From the cell containing the given text, extract its center point as [x, y] coordinate. 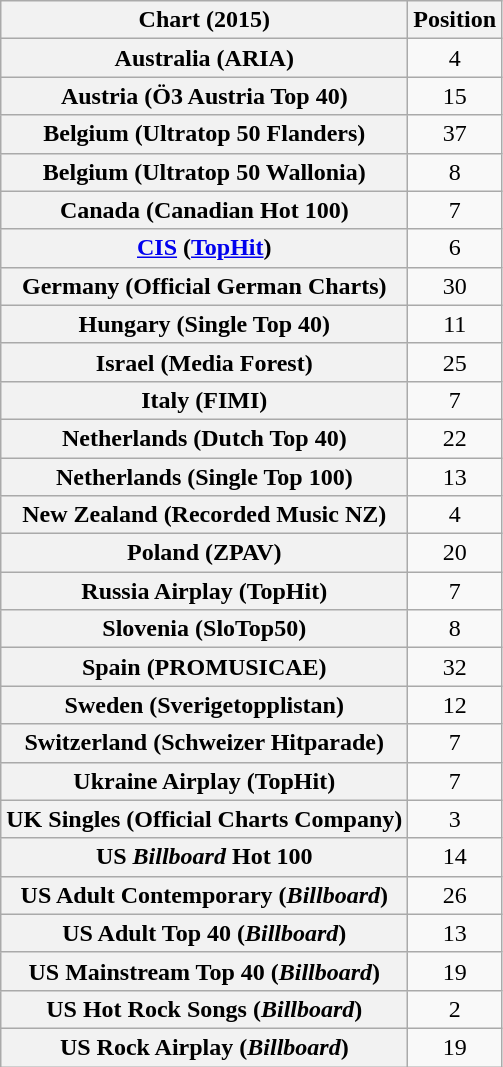
26 [455, 895]
US Rock Airplay (Billboard) [204, 1047]
37 [455, 134]
2 [455, 1009]
Russia Airplay (TopHit) [204, 591]
3 [455, 819]
Netherlands (Single Top 100) [204, 477]
Sweden (Sverigetopplistan) [204, 705]
CIS (TopHit) [204, 248]
US Billboard Hot 100 [204, 857]
Austria (Ö3 Austria Top 40) [204, 96]
Spain (PROMUSICAE) [204, 667]
Poland (ZPAV) [204, 553]
6 [455, 248]
25 [455, 362]
11 [455, 324]
Germany (Official German Charts) [204, 286]
32 [455, 667]
Switzerland (Schweizer Hitparade) [204, 743]
Belgium (Ultratop 50 Wallonia) [204, 172]
30 [455, 286]
Position [455, 20]
Australia (ARIA) [204, 58]
US Hot Rock Songs (Billboard) [204, 1009]
Slovenia (SloTop50) [204, 629]
12 [455, 705]
Ukraine Airplay (TopHit) [204, 781]
Canada (Canadian Hot 100) [204, 210]
Netherlands (Dutch Top 40) [204, 438]
UK Singles (Official Charts Company) [204, 819]
Chart (2015) [204, 20]
US Adult Contemporary (Billboard) [204, 895]
14 [455, 857]
US Adult Top 40 (Billboard) [204, 933]
Belgium (Ultratop 50 Flanders) [204, 134]
New Zealand (Recorded Music NZ) [204, 515]
22 [455, 438]
US Mainstream Top 40 (Billboard) [204, 971]
20 [455, 553]
Israel (Media Forest) [204, 362]
15 [455, 96]
Hungary (Single Top 40) [204, 324]
Italy (FIMI) [204, 400]
